Search for the cell housing the specified text and yield its (X, Y) center coordinate. 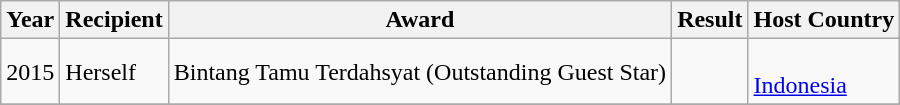
Result (710, 20)
Award (420, 20)
Bintang Tamu Terdahsyat (Outstanding Guest Star) (420, 72)
Host Country (824, 20)
Herself (114, 72)
Year (30, 20)
Recipient (114, 20)
Indonesia (824, 72)
2015 (30, 72)
